Return the (X, Y) coordinate for the center point of the cell that contains the specified text.  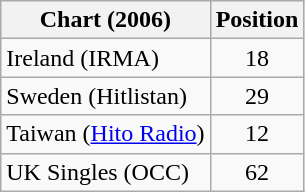
Position (257, 20)
12 (257, 134)
Taiwan (Hito Radio) (106, 134)
29 (257, 96)
Sweden (Hitlistan) (106, 96)
Chart (2006) (106, 20)
UK Singles (OCC) (106, 172)
18 (257, 58)
62 (257, 172)
Ireland (IRMA) (106, 58)
